Extract the (x, y) coordinate from the center of the cell holding the provided text.  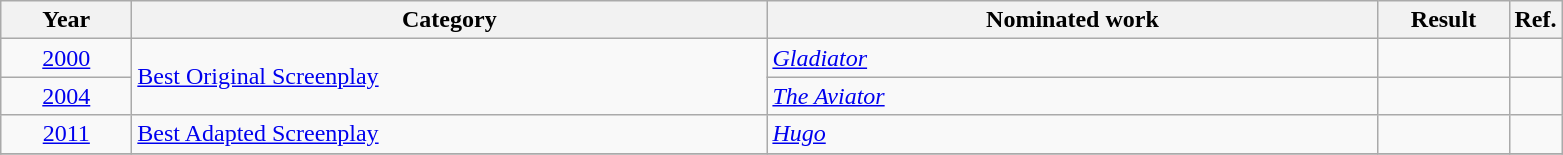
Category (450, 20)
The Aviator (1072, 96)
Best Original Screenplay (450, 77)
2004 (66, 96)
Ref. (1536, 20)
Best Adapted Screenplay (450, 134)
2000 (66, 58)
2011 (66, 134)
Hugo (1072, 134)
Nominated work (1072, 20)
Year (66, 20)
Gladiator (1072, 58)
Result (1444, 20)
